Provide the [X, Y] coordinate of the cell's center where the given text is located.  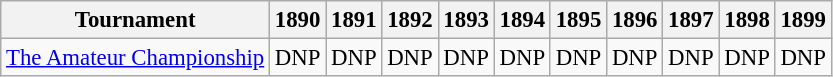
1896 [635, 20]
1898 [747, 20]
Tournament [136, 20]
1891 [354, 20]
1897 [691, 20]
1892 [410, 20]
1895 [578, 20]
1899 [803, 20]
1890 [298, 20]
1893 [466, 20]
The Amateur Championship [136, 58]
1894 [522, 20]
